Search for the cell housing the specified text and yield its [X, Y] center coordinate. 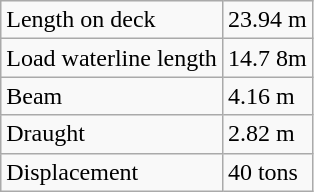
2.82 m [267, 134]
Load waterline length [112, 58]
23.94 m [267, 20]
Displacement [112, 172]
Length on deck [112, 20]
14.7 8m [267, 58]
40 tons [267, 172]
Draught [112, 134]
Beam [112, 96]
4.16 m [267, 96]
